Return (X, Y) of the center of cell containing provided text 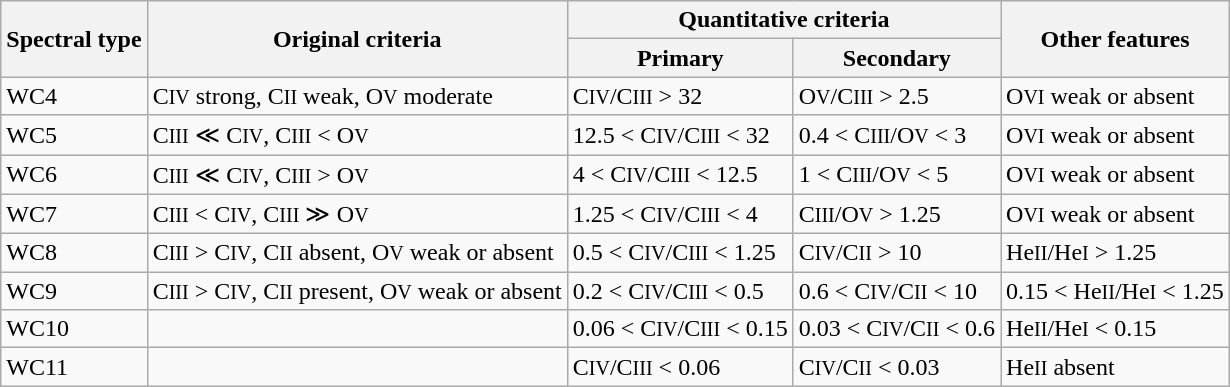
CIII ≪ CIV, CIII < OV (357, 135)
CIV strong, CII weak, OV moderate (357, 96)
4 < CIV/CIII < 12.5 (680, 174)
Secondary (896, 58)
HeII/HeI < 0.15 (1116, 329)
0.2 < CIV/CIII < 0.5 (680, 291)
WC6 (74, 174)
Other features (1116, 39)
0.4 < CIII/OV < 3 (896, 135)
WC10 (74, 329)
12.5 < CIV/CIII < 32 (680, 135)
WC4 (74, 96)
Original criteria (357, 39)
CIII > CIV, CII present, OV weak or absent (357, 291)
WC9 (74, 291)
Primary (680, 58)
OV/CIII > 2.5 (896, 96)
CIV/CII > 10 (896, 253)
0.15 < HeII/HeI < 1.25 (1116, 291)
WC7 (74, 214)
CIV/CII < 0.03 (896, 367)
Quantitative criteria (784, 20)
1.25 < CIV/CIII < 4 (680, 214)
WC11 (74, 367)
0.06 < CIV/CIII < 0.15 (680, 329)
WC5 (74, 135)
WC8 (74, 253)
0.6 < CIV/CII < 10 (896, 291)
HeII absent (1116, 367)
CIII > CIV, CII absent, OV weak or absent (357, 253)
CIV/CIII > 32 (680, 96)
Spectral type (74, 39)
CIV/CIII < 0.06 (680, 367)
0.5 < CIV/CIII < 1.25 (680, 253)
HeII/HeI > 1.25 (1116, 253)
0.03 < CIV/CII < 0.6 (896, 329)
CIII ≪ CIV, CIII > OV (357, 174)
1 < CIII/OV < 5 (896, 174)
CIII < CIV, CIII ≫ OV (357, 214)
CIII/OV > 1.25 (896, 214)
